Detect which cell encompasses the target text, then output its [X, Y] center coordinate. 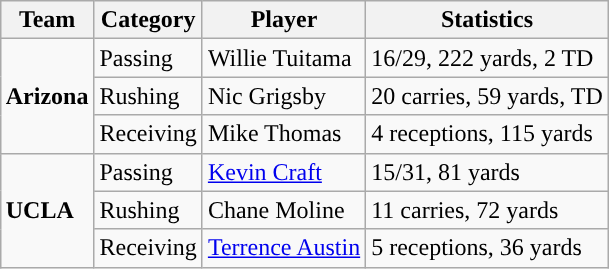
20 carries, 59 yards, TD [488, 96]
16/29, 222 yards, 2 TD [488, 58]
Team [47, 20]
11 carries, 72 yards [488, 210]
Category [148, 20]
5 receptions, 36 yards [488, 248]
Statistics [488, 20]
Nic Grigsby [284, 96]
Mike Thomas [284, 134]
Arizona [47, 96]
4 receptions, 115 yards [488, 134]
15/31, 81 yards [488, 172]
Player [284, 20]
Willie Tuitama [284, 58]
Terrence Austin [284, 248]
Chane Moline [284, 210]
Kevin Craft [284, 172]
UCLA [47, 210]
